Provide the [x, y] coordinate of the cell's center where the given text is located.  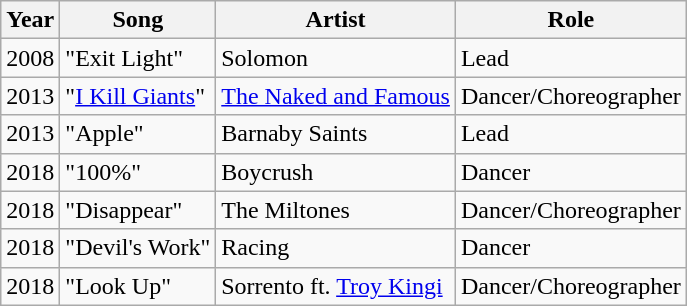
Barnaby Saints [336, 134]
Boycrush [336, 172]
"Devil's Work" [138, 248]
"Look Up" [138, 286]
The Naked and Famous [336, 96]
"100%" [138, 172]
Sorrento ft. Troy Kingi [336, 286]
Solomon [336, 58]
"I Kill Giants" [138, 96]
Song [138, 20]
Artist [336, 20]
"Exit Light" [138, 58]
2008 [30, 58]
Year [30, 20]
Racing [336, 248]
Role [570, 20]
"Apple" [138, 134]
The Miltones [336, 210]
"Disappear" [138, 210]
